Search for the cell housing the specified text and yield its (x, y) center coordinate. 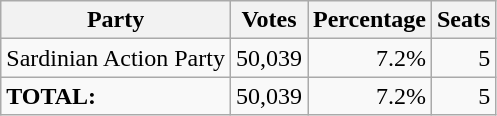
Seats (463, 20)
TOTAL: (116, 96)
Percentage (370, 20)
Votes (268, 20)
Sardinian Action Party (116, 58)
Party (116, 20)
